Output the (X, Y) coordinate of the center of the cell containing the given text.  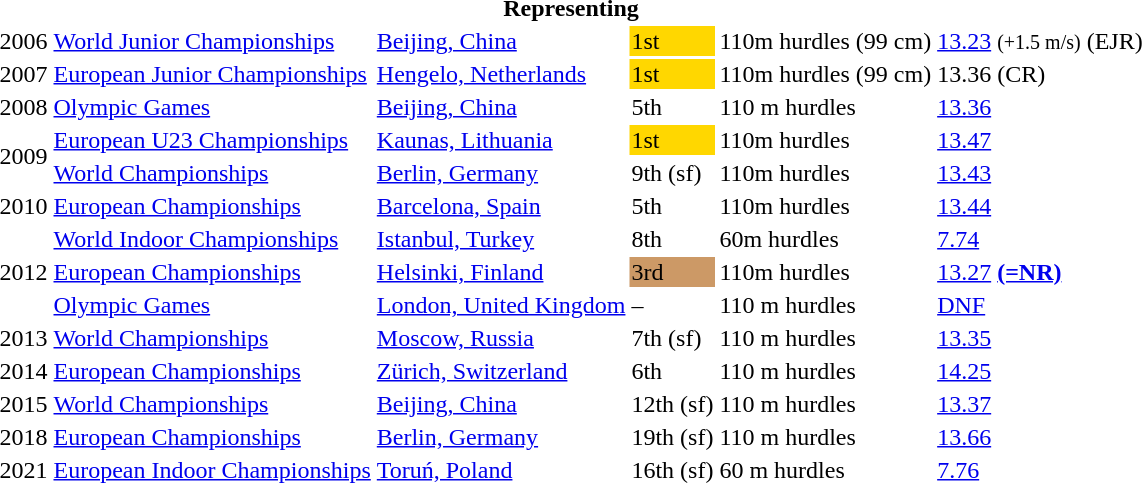
Kaunas, Lithuania (501, 140)
6th (672, 371)
Moscow, Russia (501, 338)
9th (sf) (672, 173)
Helsinki, Finland (501, 272)
12th (sf) (672, 404)
European Junior Championships (212, 74)
7th (sf) (672, 338)
8th (672, 239)
– (672, 305)
London, United Kingdom (501, 305)
Zürich, Switzerland (501, 371)
Barcelona, Spain (501, 206)
World Junior Championships (212, 41)
European U23 Championships (212, 140)
Istanbul, Turkey (501, 239)
World Indoor Championships (212, 239)
3rd (672, 272)
Hengelo, Netherlands (501, 74)
19th (sf) (672, 437)
60m hurdles (826, 239)
